Provide the [X, Y] coordinate of the cell's center where the given text is located.  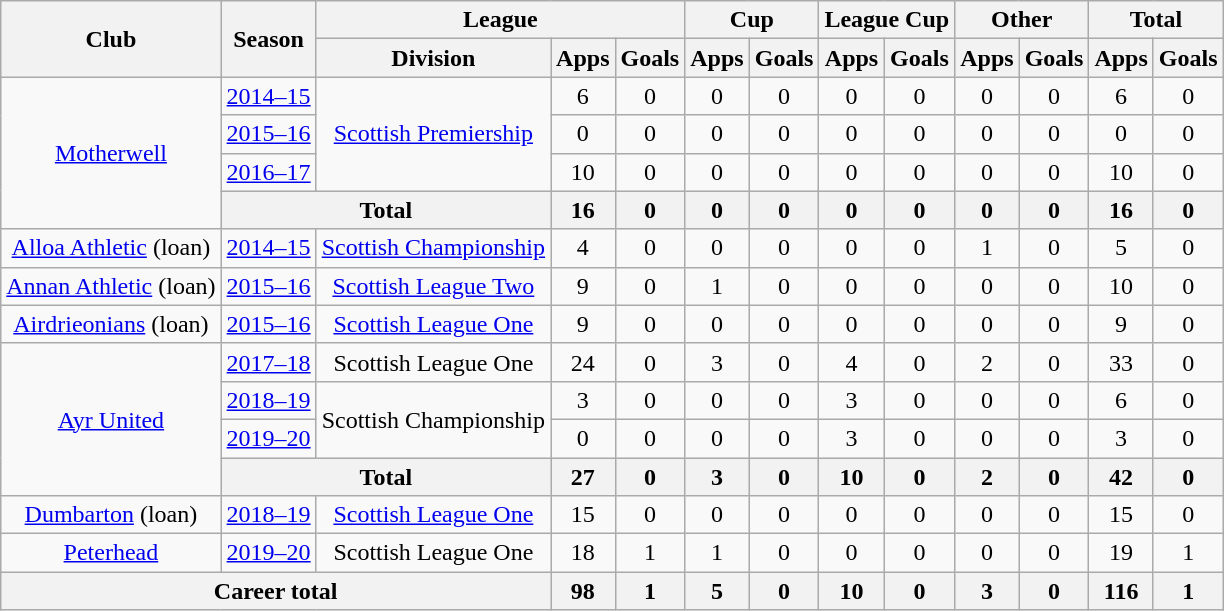
League [500, 20]
Dumbarton (loan) [111, 515]
19 [1121, 553]
Scottish Premiership [433, 134]
Airdrieonians (loan) [111, 324]
Annan Athletic (loan) [111, 286]
Alloa Athletic (loan) [111, 248]
Motherwell [111, 153]
18 [583, 553]
98 [583, 591]
Club [111, 39]
27 [583, 477]
Division [433, 58]
33 [1121, 362]
Scottish League Two [433, 286]
Cup [752, 20]
116 [1121, 591]
Season [268, 39]
42 [1121, 477]
Ayr United [111, 419]
League Cup [887, 20]
24 [583, 362]
Peterhead [111, 553]
Other [1022, 20]
2016–17 [268, 172]
Career total [276, 591]
2017–18 [268, 362]
